Find where the given text appears and provide that cell's center as [X, Y] coordinate. 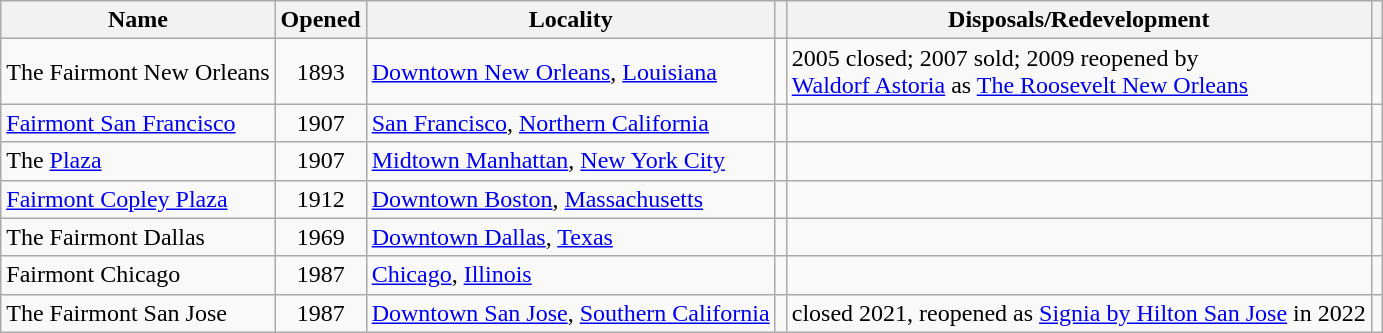
The Fairmont San Jose [138, 313]
Downtown Dallas, Texas [570, 237]
Downtown New Orleans, Louisiana [570, 72]
Name [138, 20]
The Fairmont Dallas [138, 237]
Locality [570, 20]
1893 [320, 72]
Fairmont Chicago [138, 275]
1969 [320, 237]
The Fairmont New Orleans [138, 72]
Downtown Boston, Massachusetts [570, 199]
Downtown San Jose, Southern California [570, 313]
San Francisco, Northern California [570, 123]
Midtown Manhattan, New York City [570, 161]
1912 [320, 199]
The Plaza [138, 161]
Disposals/Redevelopment [1078, 20]
2005 closed; 2007 sold; 2009 reopened by Waldorf Astoria as The Roosevelt New Orleans [1078, 72]
Opened [320, 20]
Chicago, Illinois [570, 275]
closed 2021, reopened as Signia by Hilton San Jose in 2022 [1078, 313]
Fairmont Copley Plaza [138, 199]
Fairmont San Francisco [138, 123]
